Return the [x, y] coordinate for the center point of the cell that contains the specified text.  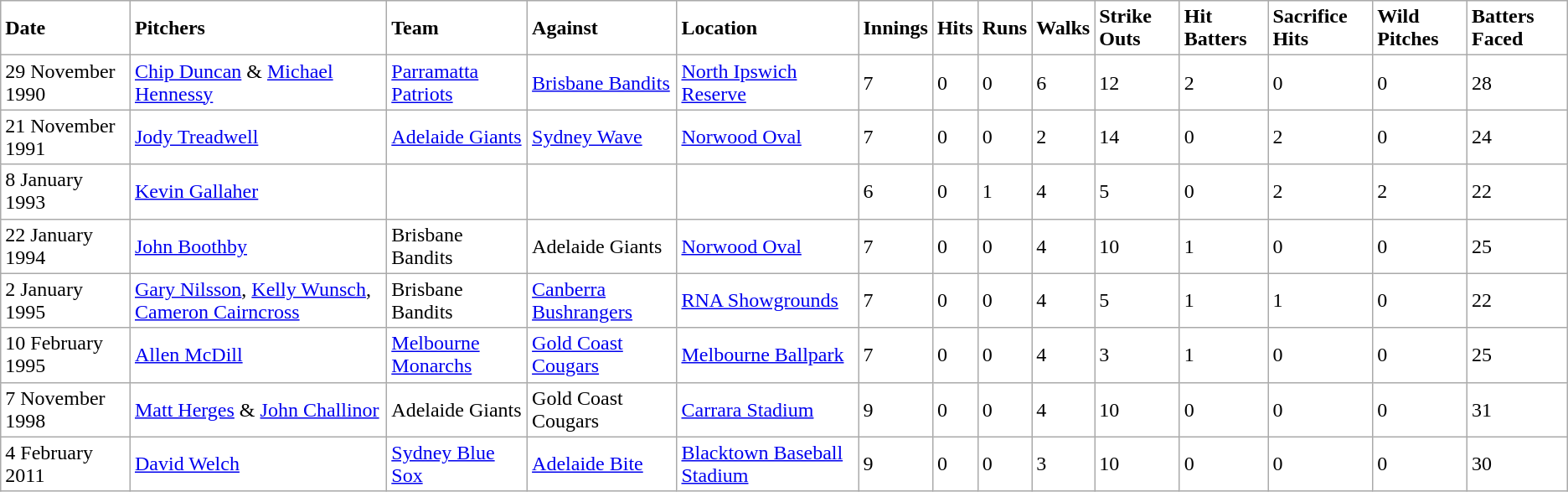
24 [1517, 137]
John Boothby [258, 246]
Canberra Bushrangers [602, 300]
28 [1517, 82]
8 January 1993 [65, 191]
Wild Pitches [1421, 28]
David Welch [258, 464]
Date [65, 28]
Sacrifice Hits [1320, 28]
10 February 1995 [65, 355]
Parramatta Patriots [457, 82]
22 January 1994 [65, 246]
29 November 1990 [65, 82]
Strike Outs [1137, 28]
RNA Showgrounds [767, 300]
Runs [1004, 28]
Batters Faced [1517, 28]
Matt Herges & John Challinor [258, 409]
Blacktown Baseball Stadium [767, 464]
North Ipswich Reserve [767, 82]
Hits [955, 28]
Chip Duncan & Michael Hennessy [258, 82]
4 February 2011 [65, 464]
Walks [1064, 28]
21 November 1991 [65, 137]
Kevin Gallaher [258, 191]
Carrara Stadium [767, 409]
Team [457, 28]
7 November 1998 [65, 409]
Sydney Wave [602, 137]
Against [602, 28]
Melbourne Ballpark [767, 355]
2 January 1995 [65, 300]
14 [1137, 137]
31 [1517, 409]
Melbourne Monarchs [457, 355]
Innings [895, 28]
12 [1137, 82]
Jody Treadwell [258, 137]
Allen McDill [258, 355]
Location [767, 28]
Gary Nilsson, Kelly Wunsch, Cameron Cairncross [258, 300]
Sydney Blue Sox [457, 464]
Pitchers [258, 28]
Hit Batters [1224, 28]
Adelaide Bite [602, 464]
30 [1517, 464]
